Detect which cell encompasses the target text, then output its [X, Y] center coordinate. 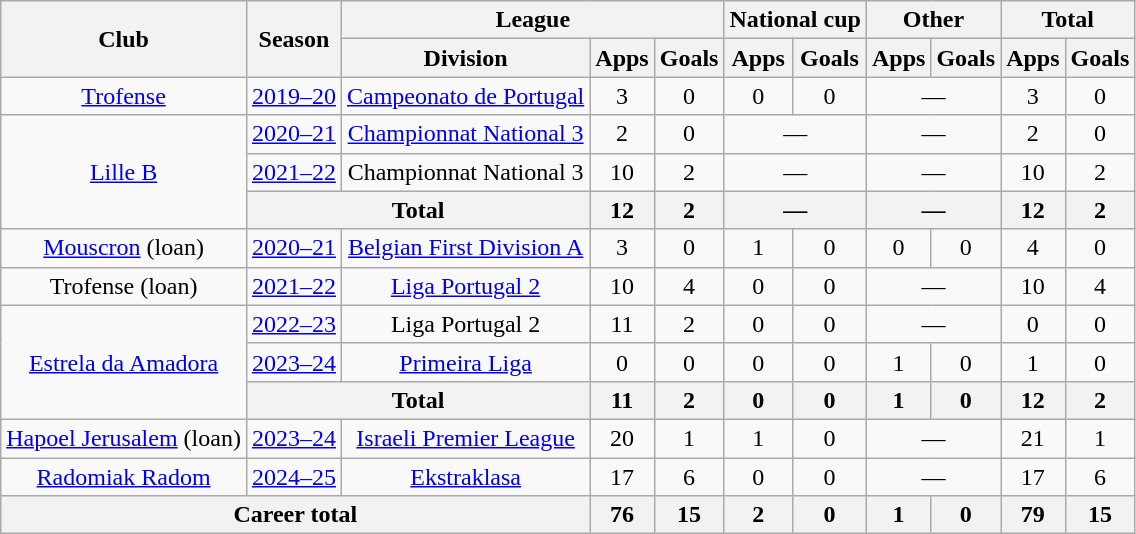
Israeli Premier League [465, 438]
Hapoel Jerusalem (loan) [124, 438]
League [532, 20]
Belgian First Division A [465, 248]
Ekstraklasa [465, 477]
Radomiak Radom [124, 477]
Primeira Liga [465, 362]
Mouscron (loan) [124, 248]
Campeonato de Portugal [465, 96]
Season [294, 39]
Trofense (loan) [124, 286]
Other [933, 20]
Estrela da Amadora [124, 362]
Career total [296, 515]
Lille B [124, 172]
2022–23 [294, 324]
Trofense [124, 96]
20 [622, 438]
National cup [795, 20]
2024–25 [294, 477]
76 [622, 515]
79 [1033, 515]
21 [1033, 438]
Club [124, 39]
Division [465, 58]
2019–20 [294, 96]
